Provide the (X, Y) coordinate of the cell's center where the given text is located.  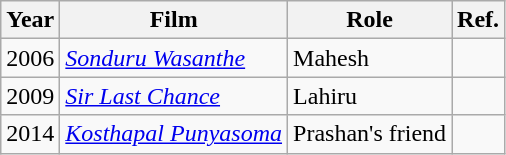
Prashan's friend (370, 134)
2014 (30, 134)
2009 (30, 96)
Sir Last Chance (174, 96)
Film (174, 20)
Kosthapal Punyasoma (174, 134)
Year (30, 20)
Sonduru Wasanthe (174, 58)
Mahesh (370, 58)
2006 (30, 58)
Ref. (478, 20)
Role (370, 20)
Lahiru (370, 96)
